Search for the cell housing the specified text and yield its [x, y] center coordinate. 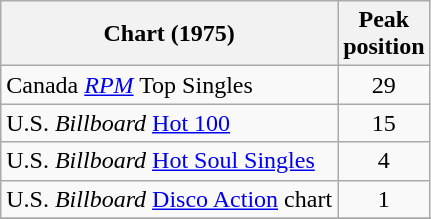
4 [384, 161]
Chart (1975) [170, 34]
U.S. Billboard Hot Soul Singles [170, 161]
1 [384, 199]
Peakposition [384, 34]
29 [384, 85]
Canada RPM Top Singles [170, 85]
U.S. Billboard Disco Action chart [170, 199]
15 [384, 123]
U.S. Billboard Hot 100 [170, 123]
